From the cell containing the given text, extract its center point as [X, Y] coordinate. 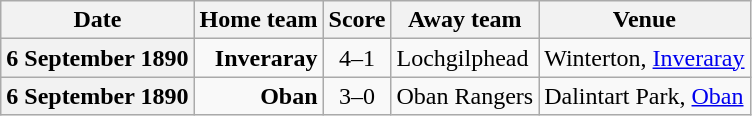
Oban Rangers [465, 96]
Lochgilphead [465, 58]
Venue [644, 20]
Dalintart Park, Oban [644, 96]
Date [98, 20]
Home team [258, 20]
4–1 [357, 58]
Away team [465, 20]
Winterton, Inveraray [644, 58]
Score [357, 20]
3–0 [357, 96]
Inveraray [258, 58]
Oban [258, 96]
